Determine the (X, Y) coordinate at the center of the cell enclosing the given text.  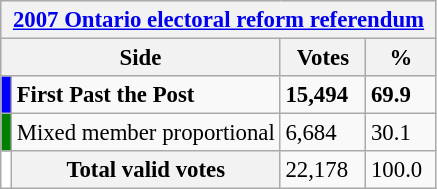
69.9 (402, 95)
22,178 (323, 170)
6,684 (323, 133)
First Past the Post (146, 95)
% (402, 58)
Side (140, 58)
Votes (323, 58)
Mixed member proportional (146, 133)
15,494 (323, 95)
100.0 (402, 170)
30.1 (402, 133)
Total valid votes (146, 170)
2007 Ontario electoral reform referendum (219, 20)
